Locate the cell with the specified text and output its [X, Y] center coordinate. 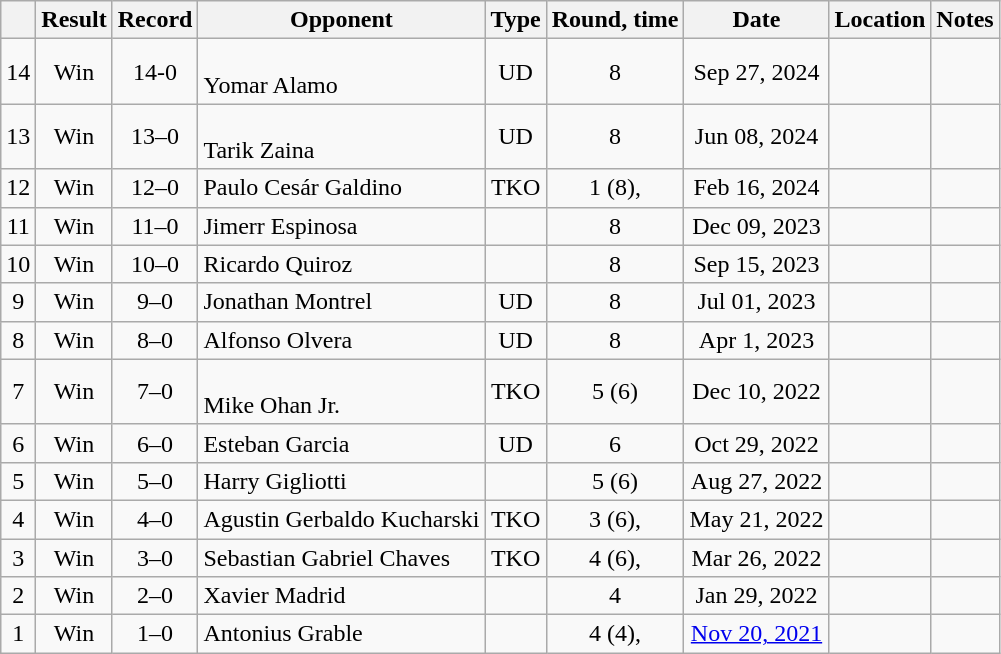
Alfonso Olvera [342, 340]
Type [516, 20]
14-0 [155, 72]
Notes [965, 20]
3–0 [155, 557]
Jan 29, 2022 [756, 596]
8–0 [155, 340]
13 [18, 136]
14 [18, 72]
1–0 [155, 634]
2–0 [155, 596]
Nov 20, 2021 [756, 634]
Esteban Garcia [342, 443]
1 (8), [615, 188]
4 (4), [615, 634]
Jonathan Montrel [342, 302]
2 [18, 596]
3 [18, 557]
Ricardo Quiroz [342, 264]
Feb 16, 2024 [756, 188]
Apr 1, 2023 [756, 340]
11 [18, 226]
Jul 01, 2023 [756, 302]
10–0 [155, 264]
Location [880, 20]
May 21, 2022 [756, 519]
Dec 09, 2023 [756, 226]
Harry Gigliotti [342, 481]
Antonius Grable [342, 634]
Yomar Alamo [342, 72]
13–0 [155, 136]
1 [18, 634]
Mike Ohan Jr. [342, 392]
7–0 [155, 392]
Oct 29, 2022 [756, 443]
Jimerr Espinosa [342, 226]
Tarik Zaina [342, 136]
Round, time [615, 20]
11–0 [155, 226]
Aug 27, 2022 [756, 481]
9–0 [155, 302]
Sep 27, 2024 [756, 72]
6–0 [155, 443]
Paulo Cesár Galdino [342, 188]
Xavier Madrid [342, 596]
9 [18, 302]
12–0 [155, 188]
Sep 15, 2023 [756, 264]
5–0 [155, 481]
Mar 26, 2022 [756, 557]
4 (6), [615, 557]
4–0 [155, 519]
3 (6), [615, 519]
Dec 10, 2022 [756, 392]
Agustin Gerbaldo Kucharski [342, 519]
12 [18, 188]
7 [18, 392]
Opponent [342, 20]
Jun 08, 2024 [756, 136]
Sebastian Gabriel Chaves [342, 557]
Record [155, 20]
Result [74, 20]
Date [756, 20]
10 [18, 264]
5 [18, 481]
